Pinpoint the cell where the given text exists, returning its (X, Y) midpoint coordinate. 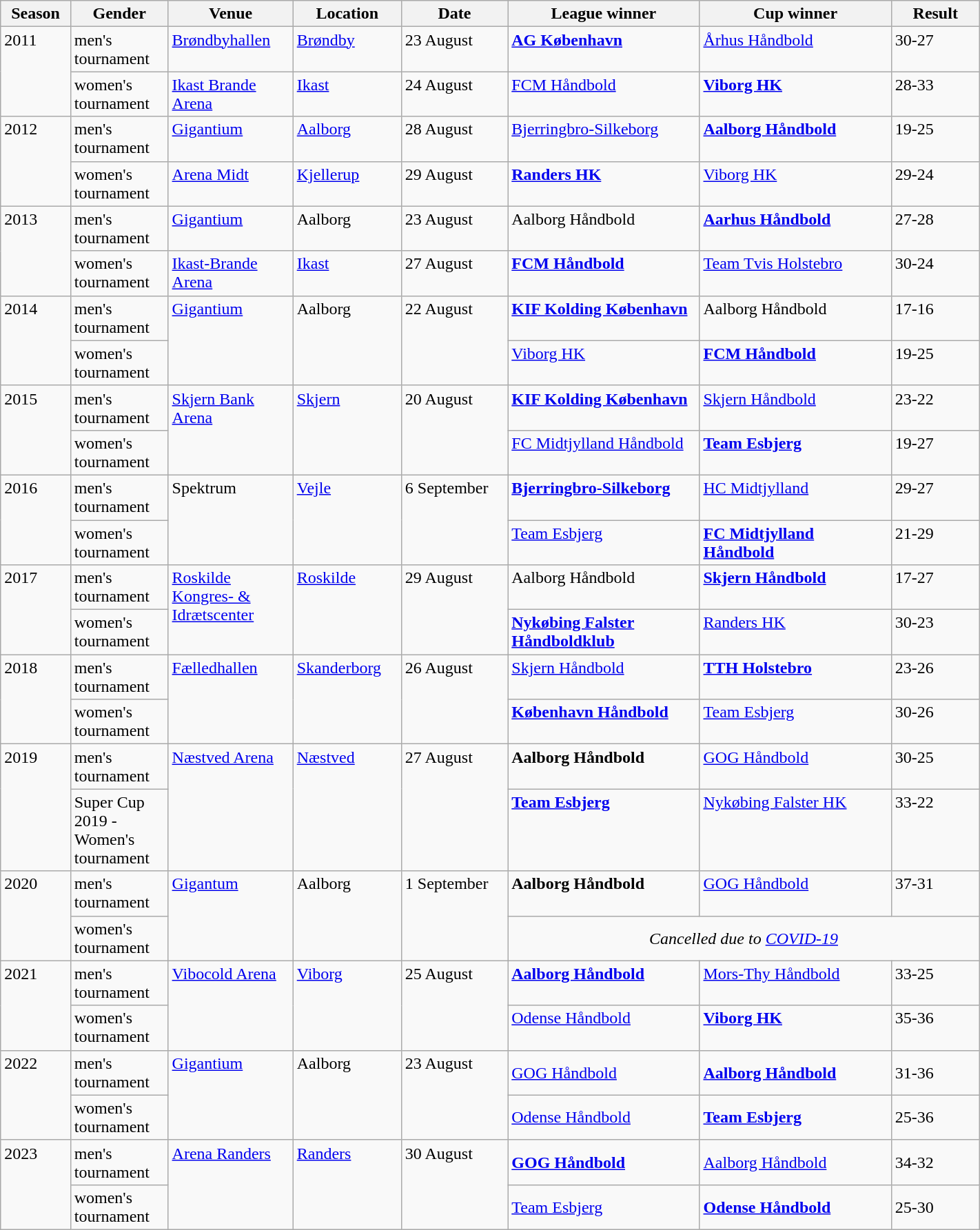
28-33 (935, 94)
30-25 (935, 766)
Randers (347, 1185)
25-36 (935, 1118)
Århus Håndbold (795, 50)
AG København (604, 50)
Ikast-Brande Arena (230, 273)
33-25 (935, 983)
17-27 (935, 587)
1 September (454, 916)
2011 (36, 72)
Date (454, 14)
2012 (36, 161)
Location (347, 14)
Viborg (347, 1005)
København Håndbold (604, 722)
Roskilde Kongres- & Idrætscenter (230, 610)
22 August (454, 340)
2013 (36, 251)
20 August (454, 430)
Skjern Bank Arena (230, 430)
35-36 (935, 1028)
Vibocold Arena (230, 1005)
25-30 (935, 1207)
Ikast Brande Arena (230, 94)
30-26 (935, 722)
2020 (36, 916)
30-24 (935, 273)
Skjern (347, 430)
Fælledhallen (230, 699)
Gigantum (230, 916)
2017 (36, 610)
Brøndbyhallen (230, 50)
2021 (36, 1005)
28 August (454, 139)
33-22 (935, 830)
Super Cup 2019 - Women's tournament (119, 830)
23-26 (935, 677)
26 August (454, 699)
19-27 (935, 452)
Team Tvis Holstebro (795, 273)
34-32 (935, 1162)
30 August (454, 1185)
6 September (454, 520)
Cancelled due to COVID-19 (744, 939)
Spektrum (230, 520)
Aarhus Håndbold (795, 229)
Arena Midt (230, 183)
HC Midtjylland (795, 498)
Nykøbing Falster Håndboldklub (604, 633)
Brøndby (347, 50)
Vejle (347, 520)
2022 (36, 1095)
37-31 (935, 893)
TTH Holstebro (795, 677)
23-22 (935, 408)
Nykøbing Falster HK (795, 830)
Næstved Arena (230, 808)
Roskilde (347, 610)
2014 (36, 340)
Venue (230, 14)
Arena Randers (230, 1185)
24 August (454, 94)
2023 (36, 1185)
21-29 (935, 542)
30-27 (935, 50)
27-28 (935, 229)
Cup winner (795, 14)
30-23 (935, 633)
Skanderborg (347, 699)
Result (935, 14)
31-36 (935, 1072)
2015 (36, 430)
29-27 (935, 498)
Kjellerup (347, 183)
17-16 (935, 318)
2016 (36, 520)
29-24 (935, 183)
25 August (454, 1005)
League winner (604, 14)
Næstved (347, 808)
Mors-Thy Håndbold (795, 983)
Gender (119, 14)
Season (36, 14)
2019 (36, 808)
2018 (36, 699)
